Locate the cell with the specified text and output its [x, y] center coordinate. 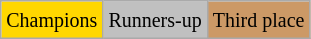
Runners-up [155, 20]
Third place [258, 20]
Champions [52, 20]
